Return the (X, Y) coordinate for the center point of the cell that contains the specified text.  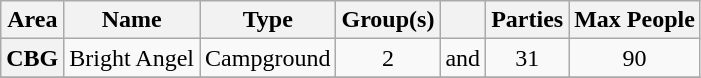
31 (528, 58)
Type (268, 20)
90 (635, 58)
Max People (635, 20)
Group(s) (388, 20)
2 (388, 58)
Name (132, 20)
Parties (528, 20)
Area (32, 20)
Bright Angel (132, 58)
Campground (268, 58)
CBG (32, 58)
and (463, 58)
